Extract the (X, Y) coordinate from the center of the cell holding the provided text.  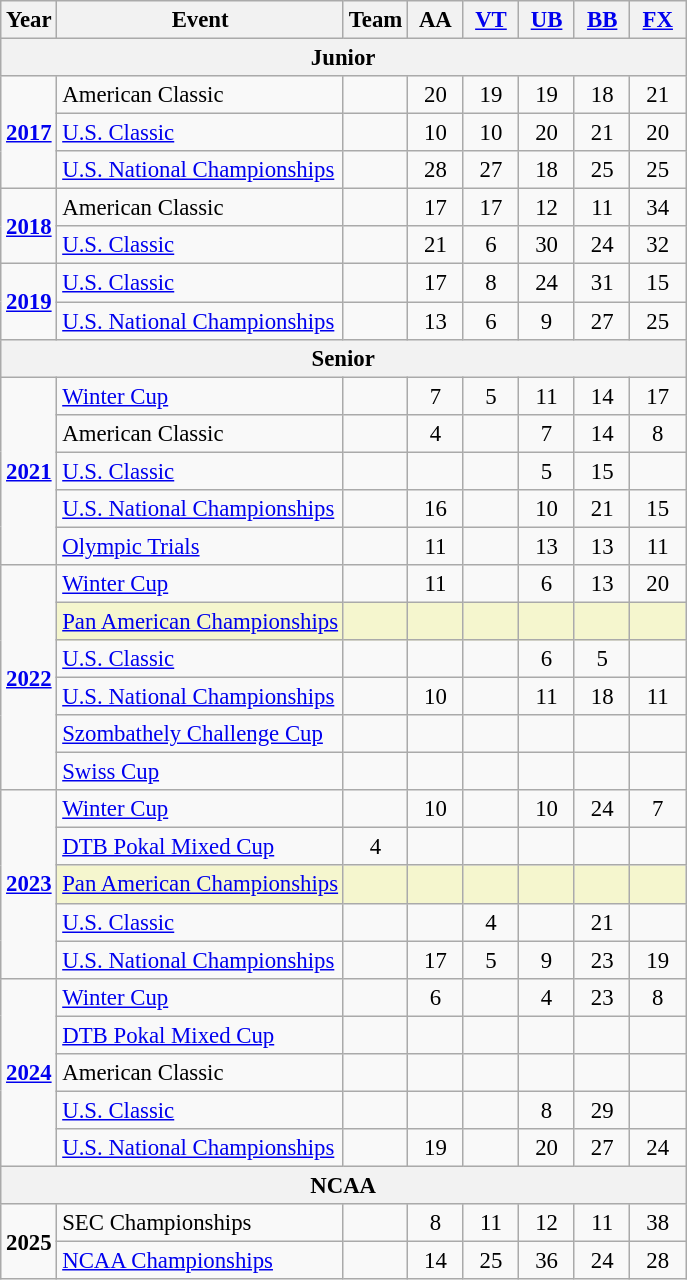
36 (547, 1261)
38 (658, 1223)
2021 (29, 471)
30 (547, 245)
Junior (344, 58)
Senior (344, 358)
31 (602, 283)
Event (200, 20)
VT (491, 20)
BB (602, 20)
2023 (29, 884)
2025 (29, 1242)
Szombathely Challenge Cup (200, 734)
AA (436, 20)
SEC Championships (200, 1223)
UB (547, 20)
34 (658, 208)
2018 (29, 226)
2024 (29, 1072)
Olympic Trials (200, 546)
16 (436, 509)
2022 (29, 678)
32 (658, 245)
Swiss Cup (200, 772)
FX (658, 20)
2017 (29, 132)
Team (375, 20)
NCAA Championships (200, 1261)
2019 (29, 302)
29 (602, 1110)
NCAA (344, 1185)
Year (29, 20)
